Locate the cell with the specified text and output its [x, y] center coordinate. 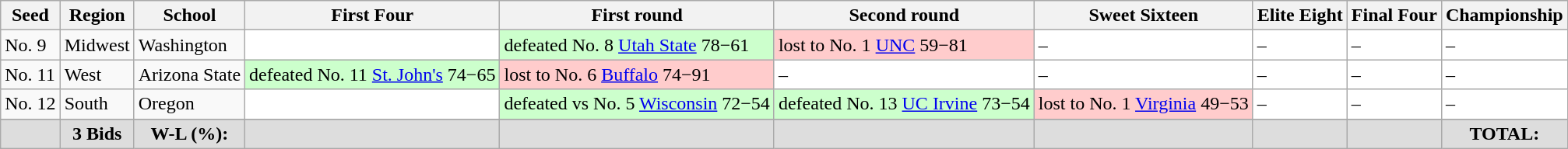
First Four [372, 16]
Region [97, 16]
defeated No. 8 Utah State 78−61 [637, 45]
No. 12 [30, 104]
Championship [1504, 16]
Oregon [189, 104]
Final Four [1394, 16]
defeated No. 11 St. John's 74−65 [372, 74]
TOTAL: [1504, 133]
Midwest [97, 45]
Second round [904, 16]
School [189, 16]
West [97, 74]
Elite Eight [1300, 16]
Sweet Sixteen [1143, 16]
W-L (%): [189, 133]
Washington [189, 45]
defeated vs No. 5 Wisconsin 72−54 [637, 104]
lost to No. 6 Buffalo 74−91 [637, 74]
No. 9 [30, 45]
Arizona State [189, 74]
South [97, 104]
defeated No. 13 UC Irvine 73−54 [904, 104]
First round [637, 16]
Seed [30, 16]
3 Bids [97, 133]
lost to No. 1 Virginia 49−53 [1143, 104]
No. 11 [30, 74]
lost to No. 1 UNC 59−81 [904, 45]
